Scan for the cell matching the given text and deliver its [X, Y] coordinate at center. 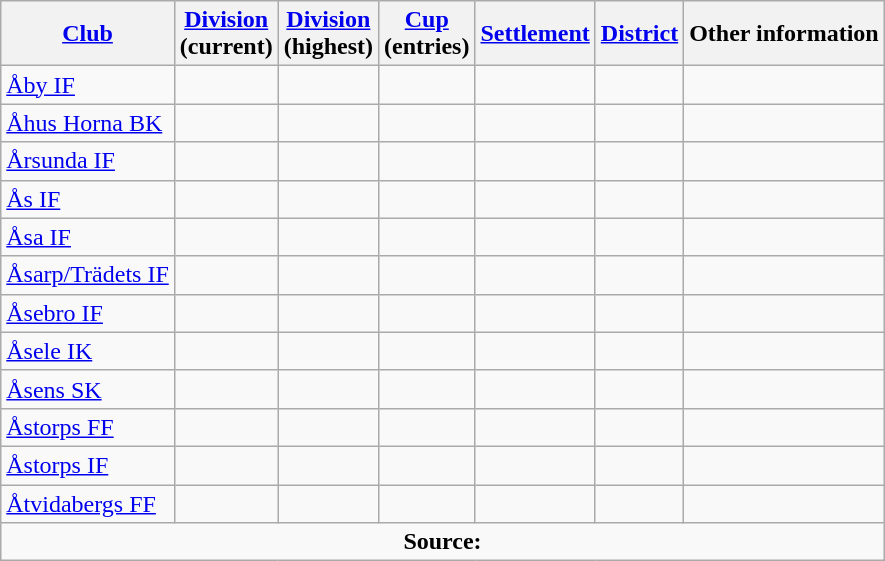
Settlement [535, 34]
Division (current) [226, 34]
Årsunda IF [88, 161]
Åhus Horna BK [88, 123]
Åtvidabergs FF [88, 503]
Division (highest) [328, 34]
Åsa IF [88, 237]
District [639, 34]
Club [88, 34]
Åsele IK [88, 351]
Cup (entries) [427, 34]
Åsarp/Trädets IF [88, 275]
Ås IF [88, 199]
Åsebro IF [88, 313]
Source: [443, 542]
Other information [784, 34]
Åstorps IF [88, 465]
Åby IF [88, 85]
Åstorps FF [88, 427]
Åsens SK [88, 389]
